Pinpoint the cell where the given text exists, returning its (X, Y) midpoint coordinate. 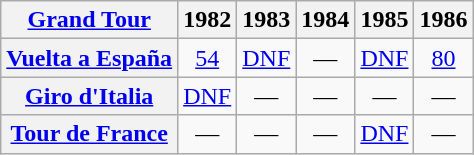
80 (444, 58)
Grand Tour (90, 20)
Vuelta a España (90, 58)
1982 (208, 20)
1986 (444, 20)
54 (208, 58)
Tour de France (90, 134)
Giro d'Italia (90, 96)
1984 (326, 20)
1985 (384, 20)
1983 (266, 20)
